Capture the cell that displays the provided text and extract its (X, Y) central coordinate. 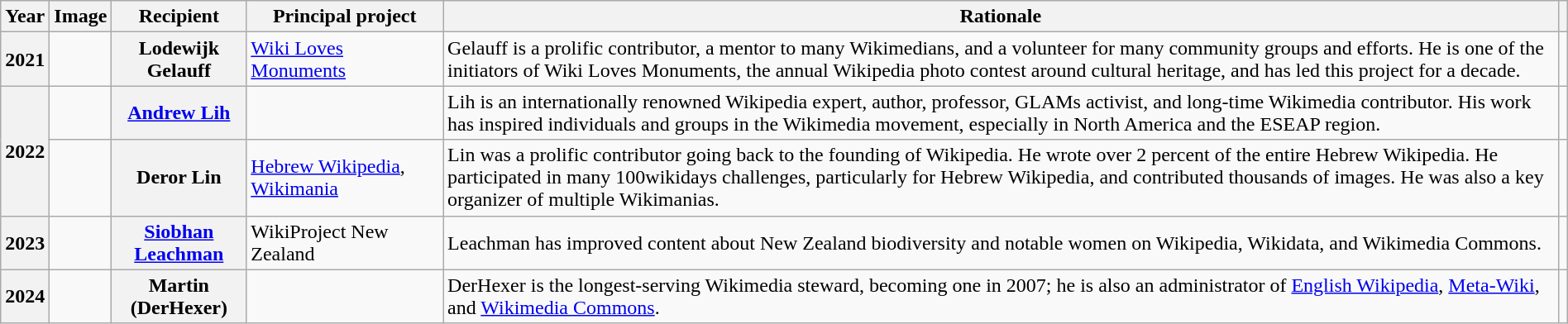
Martin (DerHexer) (179, 296)
Leachman has improved content about New Zealand biodiversity and notable women on Wikipedia, Wikidata, and Wikimedia Commons. (1001, 243)
Hebrew Wikipedia, Wikimania (345, 178)
WikiProject New Zealand (345, 243)
Deror Lin (179, 178)
Rationale (1001, 17)
Recipient (179, 17)
Year (25, 17)
2024 (25, 296)
2021 (25, 60)
Principal project (345, 17)
Siobhan Leachman (179, 243)
Lodewijk Gelauff (179, 60)
Image (81, 17)
2022 (25, 150)
Andrew Lih (179, 112)
2023 (25, 243)
Wiki Loves Monuments (345, 60)
